Return the [x, y] coordinate for the center point of the cell that contains the specified text.  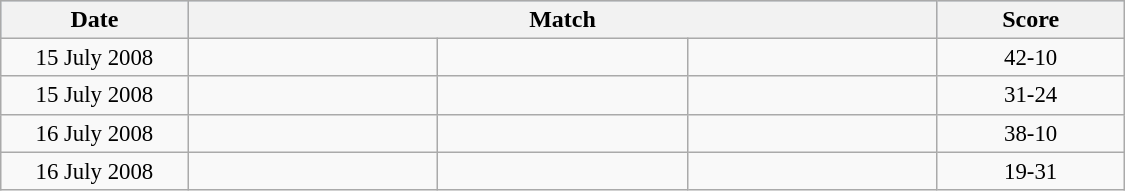
Score [1030, 20]
38-10 [1030, 133]
Match [562, 20]
Date [94, 20]
31-24 [1030, 95]
42-10 [1030, 58]
19-31 [1030, 171]
